Locate the cell with the specified text and output its (x, y) center coordinate. 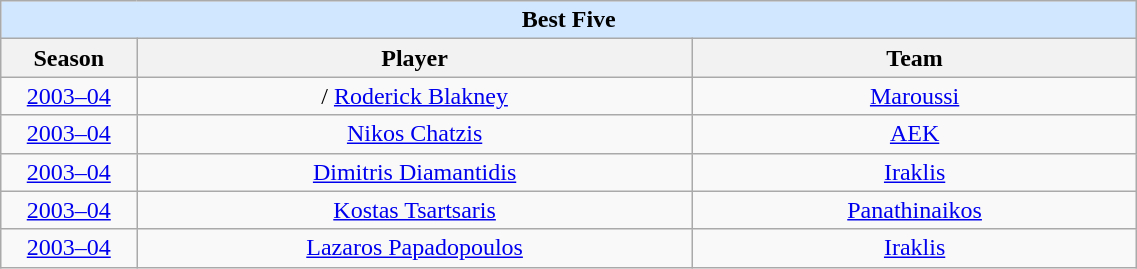
Best Five (569, 20)
Nikos Chatzis (415, 134)
Player (415, 58)
Panathinaikos (914, 210)
AEK (914, 134)
Kostas Tsartsaris (415, 210)
/ Roderick Blakney (415, 96)
Dimitris Diamantidis (415, 172)
Season (69, 58)
Maroussi (914, 96)
Lazaros Papadopoulos (415, 248)
Team (914, 58)
